Return (x, y) of the center of cell containing provided text 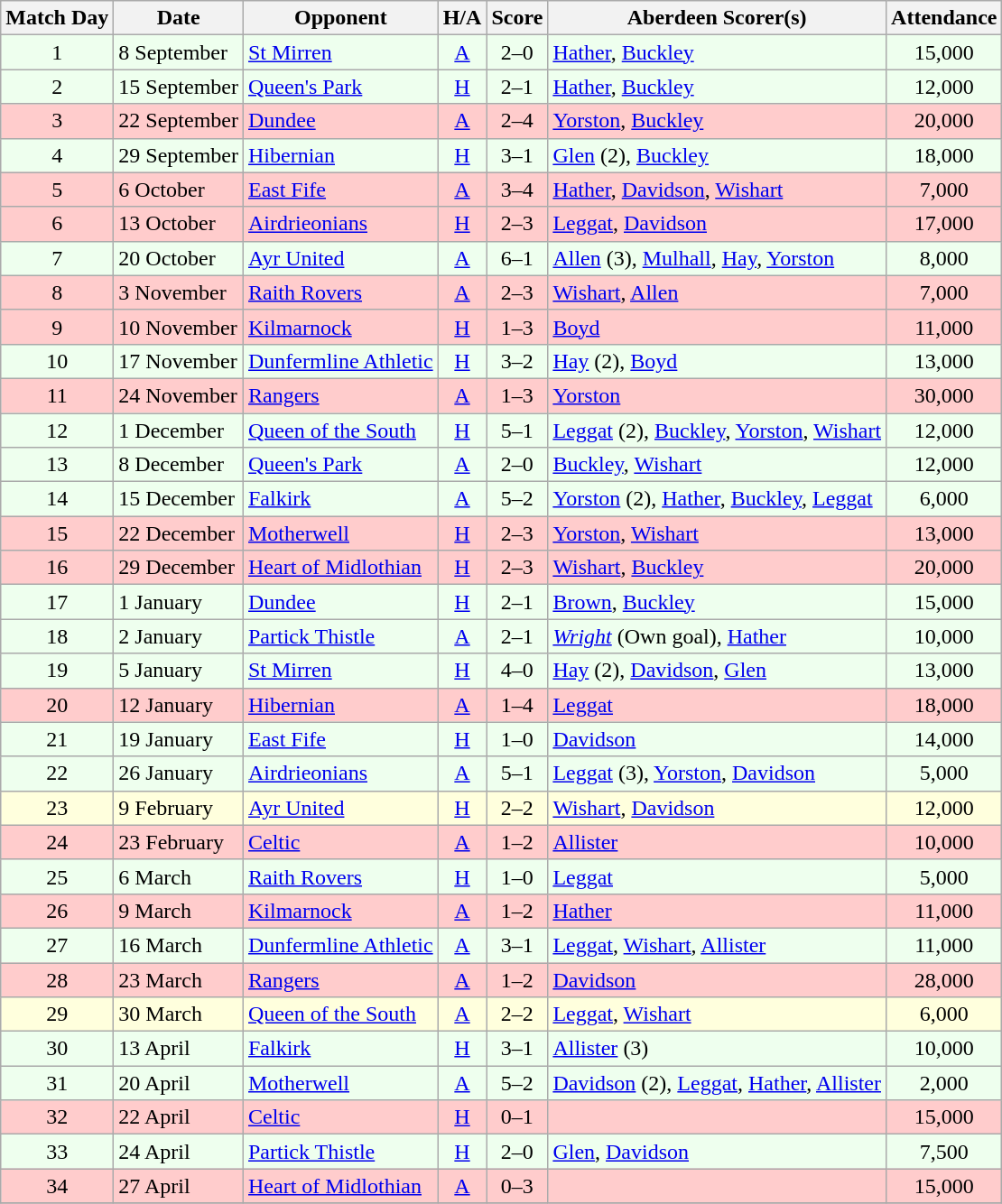
Match Day (58, 18)
28 (58, 979)
Aberdeen Scorer(s) (717, 18)
Hay (2), Davidson, Glen (717, 671)
29 December (179, 568)
6 (58, 224)
Leggat (3), Yorston, Davidson (717, 773)
17 (58, 602)
32 (58, 1117)
20 October (179, 258)
5 (58, 190)
13 (58, 465)
23 March (179, 979)
Wright (Own goal), Hather (717, 636)
Brown, Buckley (717, 602)
2–4 (517, 121)
8 (58, 292)
24 November (179, 395)
Leggat, Wishart, Allister (717, 945)
Attendance (944, 18)
Date (179, 18)
Glen, Davidson (717, 1152)
13 April (179, 1049)
15 September (179, 87)
7 (58, 258)
Glen (2), Buckley (717, 155)
17,000 (944, 224)
14 (58, 499)
18 (58, 636)
10 (58, 361)
19 (58, 671)
22 September (179, 121)
1 December (179, 431)
22 April (179, 1117)
34 (58, 1186)
6 March (179, 876)
12 (58, 431)
Allister (717, 842)
Leggat (2), Buckley, Yorston, Wishart (717, 431)
23 (58, 808)
2 (58, 87)
8 September (179, 52)
H/A (462, 18)
0–1 (517, 1117)
8,000 (944, 258)
Wishart, Buckley (717, 568)
22 (58, 773)
27 April (179, 1186)
22 December (179, 533)
3–4 (517, 190)
1–4 (517, 705)
9 March (179, 911)
20 April (179, 1083)
Yorston (717, 395)
8 December (179, 465)
1 January (179, 602)
Wishart, Davidson (717, 808)
27 (58, 945)
7,500 (944, 1152)
Hather, Davidson, Wishart (717, 190)
13 October (179, 224)
Allen (3), Mulhall, Hay, Yorston (717, 258)
16 March (179, 945)
17 November (179, 361)
24 (58, 842)
21 (58, 739)
Leggat, Davidson (717, 224)
11 (58, 395)
Yorston, Buckley (717, 121)
Boyd (717, 327)
25 (58, 876)
28,000 (944, 979)
Hay (2), Boyd (717, 361)
Leggat, Wishart (717, 1014)
33 (58, 1152)
30,000 (944, 395)
15 (58, 533)
26 January (179, 773)
5 January (179, 671)
1 (58, 52)
6 October (179, 190)
9 (58, 327)
Opponent (340, 18)
3 (58, 121)
14,000 (944, 739)
20 (58, 705)
6–1 (517, 258)
2 January (179, 636)
Allister (3) (717, 1049)
Score (517, 18)
10 November (179, 327)
23 February (179, 842)
26 (58, 911)
3 November (179, 292)
12 January (179, 705)
16 (58, 568)
2,000 (944, 1083)
19 January (179, 739)
9 February (179, 808)
Yorston (2), Hather, Buckley, Leggat (717, 499)
Hather (717, 911)
Wishart, Allen (717, 292)
4–0 (517, 671)
30 March (179, 1014)
Yorston, Wishart (717, 533)
Buckley, Wishart (717, 465)
30 (58, 1049)
15 December (179, 499)
31 (58, 1083)
Davidson (2), Leggat, Hather, Allister (717, 1083)
29 September (179, 155)
0–3 (517, 1186)
29 (58, 1014)
24 April (179, 1152)
3–2 (517, 361)
4 (58, 155)
